Provide the (x, y) coordinate of the cell's center where the given text is located.  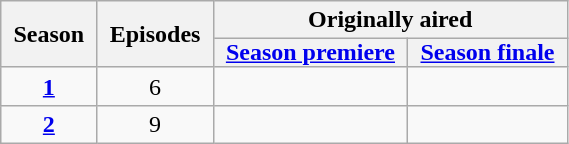
1 (49, 86)
Season (49, 34)
Episodes (155, 34)
Season premiere (310, 53)
Originally aired (390, 20)
9 (155, 124)
6 (155, 86)
2 (49, 124)
Season finale (488, 53)
